Search for the cell housing the specified text and yield its (X, Y) center coordinate. 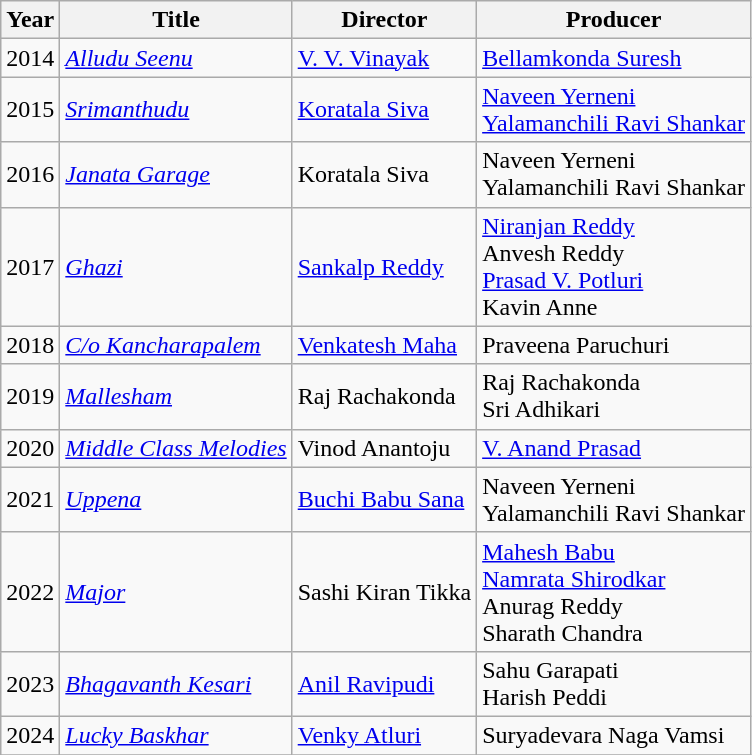
2022 (30, 592)
Venky Atluri (384, 735)
V. Anand Prasad (614, 448)
Janata Garage (176, 174)
C/o Kancharapalem (176, 345)
Uppena (176, 500)
Anil Ravipudi (384, 684)
2020 (30, 448)
Srimanthudu (176, 110)
2019 (30, 396)
Major (176, 592)
Producer (614, 20)
Niranjan ReddyAnvesh ReddyPrasad V. PotluriKavin Anne (614, 266)
2021 (30, 500)
Mallesham (176, 396)
2018 (30, 345)
2014 (30, 58)
2017 (30, 266)
V. V. Vinayak (384, 58)
2023 (30, 684)
2015 (30, 110)
Raj RachakondaSri Adhikari (614, 396)
Raj Rachakonda (384, 396)
Middle Class Melodies (176, 448)
Ghazi (176, 266)
Title (176, 20)
Alludu Seenu (176, 58)
Vinod Anantoju (384, 448)
Sashi Kiran Tikka (384, 592)
Suryadevara Naga Vamsi (614, 735)
Sankalp Reddy (384, 266)
Sahu GarapatiHarish Peddi (614, 684)
Buchi Babu Sana (384, 500)
Director (384, 20)
2024 (30, 735)
Lucky Baskhar (176, 735)
2016 (30, 174)
Venkatesh Maha (384, 345)
Mahesh BabuNamrata ShirodkarAnurag ReddySharath Chandra (614, 592)
Bellamkonda Suresh (614, 58)
Year (30, 20)
Bhagavanth Kesari (176, 684)
Praveena Paruchuri (614, 345)
